Locate the cell with the specified text and output its [x, y] center coordinate. 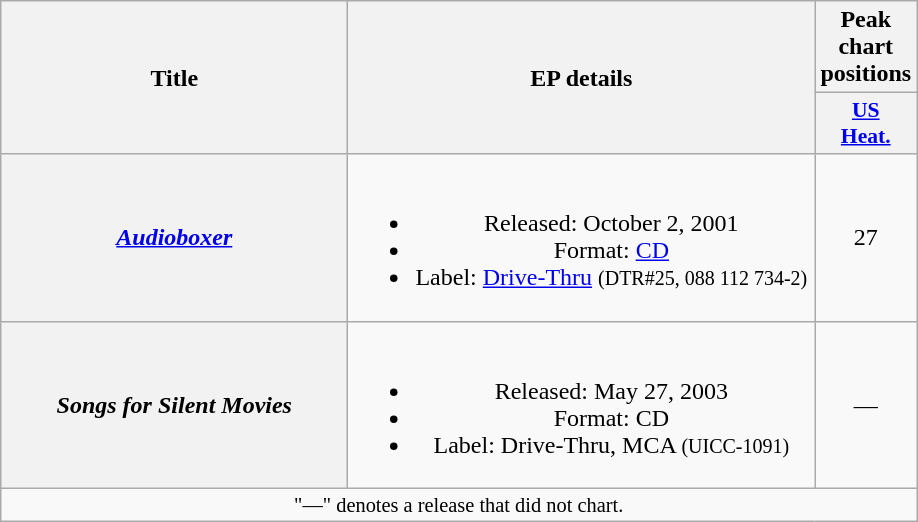
Released: May 27, 2003Format: CDLabel: Drive-Thru, MCA (UICC-1091) [582, 404]
Audioboxer [174, 238]
Title [174, 78]
Peak chart positions [866, 47]
Songs for Silent Movies [174, 404]
27 [866, 238]
— [866, 404]
USHeat. [866, 124]
Released: October 2, 2001Format: CDLabel: Drive-Thru (DTR#25, 088 112 734-2) [582, 238]
EP details [582, 78]
"—" denotes a release that did not chart. [459, 505]
